Return the [X, Y] coordinate for the center point of the cell that contains the specified text.  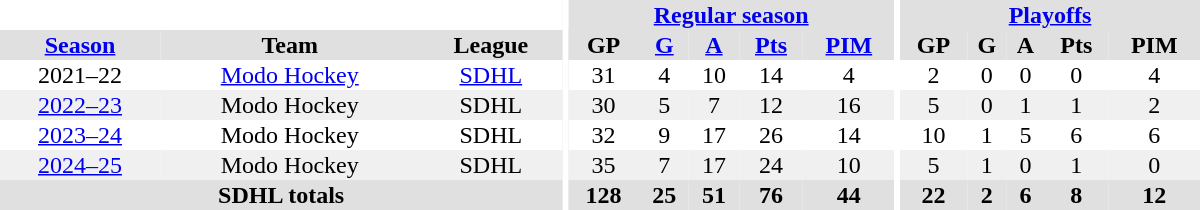
Team [290, 45]
8 [1076, 195]
Season [80, 45]
32 [604, 135]
SDHL totals [281, 195]
2023–24 [80, 135]
League [490, 45]
31 [604, 75]
2022–23 [80, 105]
9 [664, 135]
76 [771, 195]
2024–25 [80, 165]
Playoffs [1050, 15]
128 [604, 195]
24 [771, 165]
51 [714, 195]
2021–22 [80, 75]
25 [664, 195]
44 [848, 195]
16 [848, 105]
26 [771, 135]
30 [604, 105]
22 [934, 195]
35 [604, 165]
Regular season [732, 15]
